Find where the given text appears and provide that cell's center as (X, Y) coordinate. 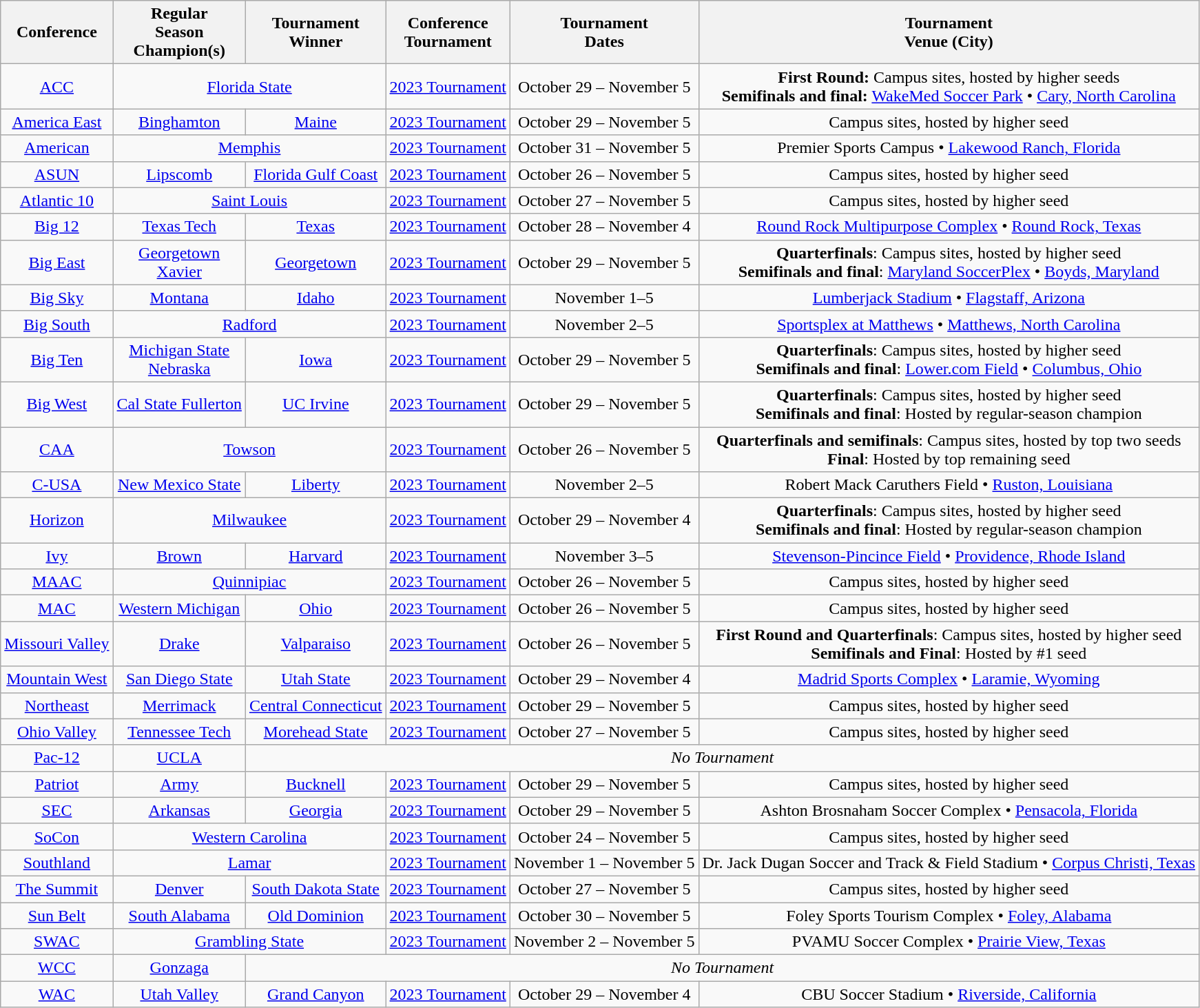
Patriot (56, 784)
Florida Gulf Coast (315, 174)
GeorgetownXavier (179, 262)
TournamentDates (604, 32)
Madrid Sports Complex • Laramie, Wyoming (949, 679)
Liberty (315, 485)
Big Sky (56, 298)
November 1 – November 5 (604, 863)
Western Carolina (249, 836)
Tournament Winner (315, 32)
ASUN (56, 174)
Ohio (315, 608)
Conference Tournament (448, 32)
C-USA (56, 485)
SoCon (56, 836)
Regular Season Champion(s) (179, 32)
October 31 – November 5 (604, 148)
Big West (56, 404)
Saint Louis (249, 200)
Quinnipiac (249, 582)
Robert Mack Caruthers Field • Ruston, Louisiana (949, 485)
UC Irvine (315, 404)
Radford (249, 324)
First Round: Campus sites, hosted by higher seedsSemifinals and final: WakeMed Soccer Park • Cary, North Carolina (949, 87)
Tournament Venue (City) (949, 32)
Ohio Valley (56, 732)
Atlantic 10 (56, 200)
SEC (56, 810)
The Summit (56, 889)
Conference (56, 32)
Dr. Jack Dugan Soccer and Track & Field Stadium • Corpus Christi, Texas (949, 863)
October 30 – November 5 (604, 916)
MAAC (56, 582)
America East (56, 122)
Morehead State (315, 732)
Utah Valley (179, 994)
Lumberjack Stadium • Flagstaff, Arizona (949, 298)
UCLA (179, 758)
CAA (56, 449)
Sportsplex at Matthews • Matthews, North Carolina (949, 324)
New Mexico State (179, 485)
Drake (179, 644)
Georgetown (315, 262)
Big Ten (56, 360)
Grand Canyon (315, 994)
American (56, 148)
Grambling State (249, 942)
Brown (179, 556)
Quarterfinals: Campus sites, hosted by higher seedSemifinals and final: Lower.com Field • Columbus, Ohio (949, 360)
Florida State (249, 87)
ACC (56, 87)
Idaho (315, 298)
Horizon (56, 521)
Texas Tech (179, 227)
Quarterfinals and semifinals: Campus sites, hosted by top two seedsFinal: Hosted by top remaining seed (949, 449)
November 3–5 (604, 556)
October 28 – November 4 (604, 227)
Big 12 (56, 227)
Maine (315, 122)
Cal State Fullerton (179, 404)
Lipscomb (179, 174)
Iowa (315, 360)
Binghamton (179, 122)
First Round and Quarterfinals: Campus sites, hosted by higher seedSemifinals and Final: Hosted by #1 seed (949, 644)
Texas (315, 227)
Army (179, 784)
Stevenson-Pincince Field • Providence, Rhode Island (949, 556)
CBU Soccer Stadium • Riverside, California (949, 994)
November 1–5 (604, 298)
Quarterfinals: Campus sites, hosted by higher seedSemifinals and final: Maryland SoccerPlex • Boyds, Maryland (949, 262)
Milwaukee (249, 521)
Central Connecticut (315, 706)
Sun Belt (56, 916)
Bucknell (315, 784)
Valparaiso (315, 644)
South Dakota State (315, 889)
Georgia (315, 810)
Northeast (56, 706)
Ashton Brosnaham Soccer Complex • Pensacola, Florida (949, 810)
San Diego State (179, 679)
Pac-12 (56, 758)
PVAMU Soccer Complex • Prairie View, Texas (949, 942)
Ivy (56, 556)
Western Michigan (179, 608)
Old Dominion (315, 916)
Tennessee Tech (179, 732)
Merrimack (179, 706)
Arkansas (179, 810)
Premier Sports Campus • Lakewood Ranch, Florida (949, 148)
October 24 – November 5 (604, 836)
Foley Sports Tourism Complex • Foley, Alabama (949, 916)
Harvard (315, 556)
Big South (56, 324)
WCC (56, 968)
Utah State (315, 679)
Big East (56, 262)
Lamar (249, 863)
Gonzaga (179, 968)
Southland (56, 863)
Michigan StateNebraska (179, 360)
Missouri Valley (56, 644)
Round Rock Multipurpose Complex • Round Rock, Texas (949, 227)
November 2 – November 5 (604, 942)
Towson (249, 449)
SWAC (56, 942)
South Alabama (179, 916)
Mountain West (56, 679)
Memphis (249, 148)
Montana (179, 298)
WAC (56, 994)
Denver (179, 889)
MAC (56, 608)
